Identify which cell holds the provided text, then report its [x, y] central coordinate. 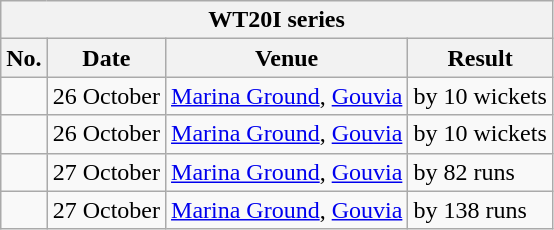
by 82 runs [480, 172]
by 138 runs [480, 210]
Venue [287, 58]
Result [480, 58]
Date [106, 58]
No. [24, 58]
WT20I series [277, 20]
